Search for the cell housing the specified text and yield its (X, Y) center coordinate. 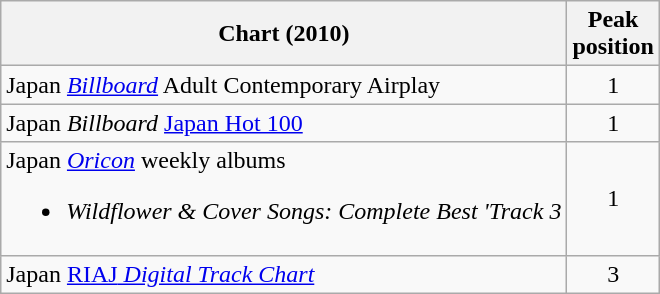
Chart (2010) (284, 34)
Japan Billboard Adult Contemporary Airplay (284, 85)
Japan Billboard Japan Hot 100 (284, 123)
Japan RIAJ Digital Track Chart (284, 274)
Peakposition (613, 34)
Japan Oricon weekly albumsWildflower & Cover Songs: Complete Best 'Track 3 (284, 198)
3 (613, 274)
